Scan for the cell matching the given text and deliver its [X, Y] coordinate at center. 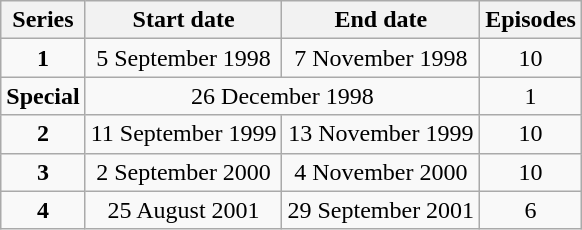
3 [43, 172]
13 November 1999 [381, 134]
End date [381, 20]
Series [43, 20]
5 September 1998 [184, 58]
2 September 2000 [184, 172]
26 December 1998 [282, 96]
Episodes [531, 20]
11 September 1999 [184, 134]
7 November 1998 [381, 58]
2 [43, 134]
25 August 2001 [184, 210]
4 November 2000 [381, 172]
Start date [184, 20]
6 [531, 210]
29 September 2001 [381, 210]
Special [43, 96]
4 [43, 210]
